Detect which cell encompasses the target text, then output its [x, y] center coordinate. 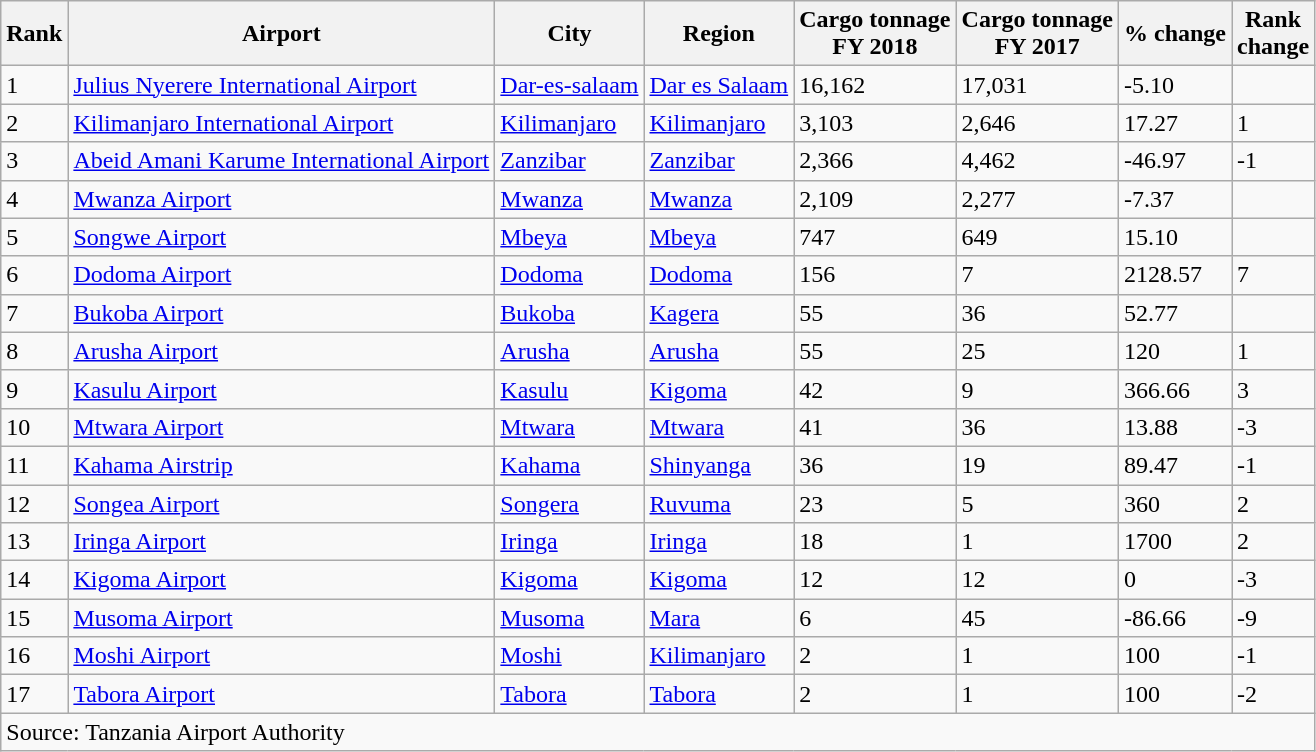
Kagera [719, 313]
120 [1174, 351]
Dar-es-salaam [570, 85]
2,366 [875, 161]
1700 [1174, 542]
Moshi [570, 656]
Musoma Airport [282, 618]
Abeid Amani Karume International Airport [282, 161]
17 [34, 694]
156 [875, 275]
Musoma [570, 618]
Julius Nyerere International Airport [282, 85]
Kigoma Airport [282, 580]
10 [34, 427]
45 [1037, 618]
17.27 [1174, 123]
Bukoba Airport [282, 313]
366.66 [1174, 389]
Songera [570, 503]
13 [34, 542]
0 [1174, 580]
Cargo tonnageFY 2017 [1037, 34]
% change [1174, 34]
2128.57 [1174, 275]
Source: Tanzania Airport Authority [658, 732]
17,031 [1037, 85]
23 [875, 503]
Kasulu [570, 389]
649 [1037, 237]
360 [1174, 503]
52.77 [1174, 313]
Songwe Airport [282, 237]
Kahama [570, 465]
2,646 [1037, 123]
747 [875, 237]
15 [34, 618]
11 [34, 465]
Mwanza Airport [282, 199]
2,109 [875, 199]
89.47 [1174, 465]
16,162 [875, 85]
Kasulu Airport [282, 389]
19 [1037, 465]
-86.66 [1174, 618]
-2 [1274, 694]
-9 [1274, 618]
18 [875, 542]
15.10 [1174, 237]
Kahama Airstrip [282, 465]
Mtwara Airport [282, 427]
4 [34, 199]
Ruvuma [719, 503]
14 [34, 580]
8 [34, 351]
Region [719, 34]
Mara [719, 618]
-5.10 [1174, 85]
Iringa Airport [282, 542]
Rankchange [1274, 34]
-7.37 [1174, 199]
3,103 [875, 123]
Bukoba [570, 313]
41 [875, 427]
Shinyanga [719, 465]
25 [1037, 351]
16 [34, 656]
Moshi Airport [282, 656]
City [570, 34]
Rank [34, 34]
Arusha Airport [282, 351]
4,462 [1037, 161]
42 [875, 389]
13.88 [1174, 427]
Cargo tonnageFY 2018 [875, 34]
-46.97 [1174, 161]
Dar es Salaam [719, 85]
Kilimanjaro International Airport [282, 123]
Dodoma Airport [282, 275]
Tabora Airport [282, 694]
Airport [282, 34]
Songea Airport [282, 503]
2,277 [1037, 199]
